For the text-containing cell, return its midpoint in [X, Y] coordinate format. 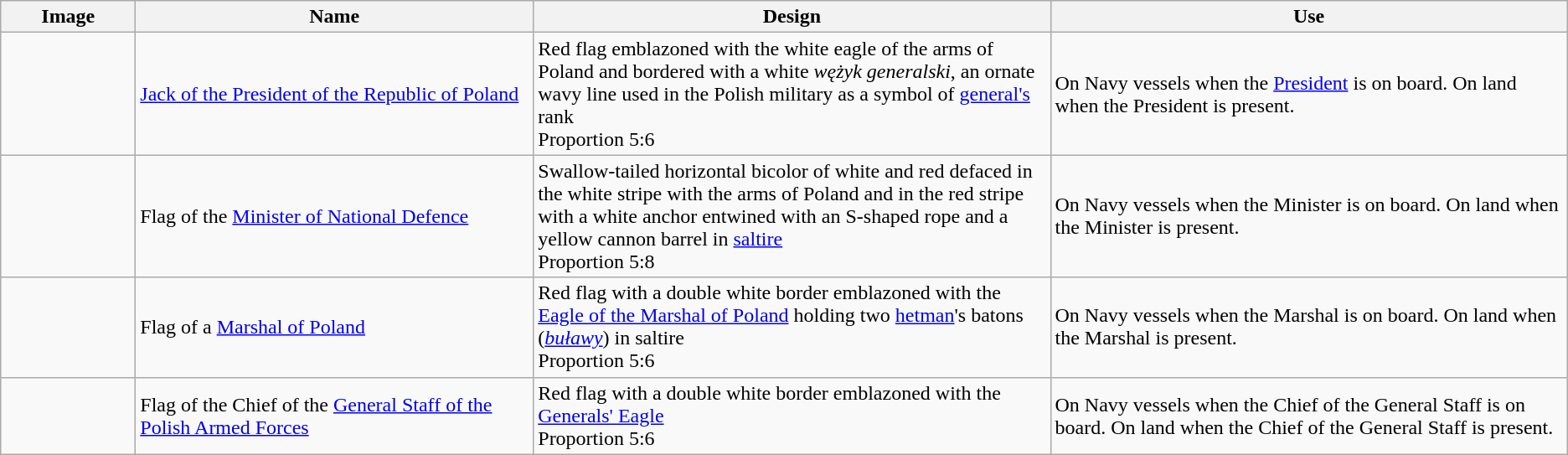
Flag of a Marshal of Poland [335, 327]
On Navy vessels when the Marshal is on board. On land when the Marshal is present. [1308, 327]
Red flag with a double white border emblazoned with the Eagle of the Marshal of Poland holding two hetman's batons (buławy) in saltire Proportion 5:6 [792, 327]
Jack of the President of the Republic of Poland [335, 94]
Flag of the Minister of National Defence [335, 216]
Flag of the Chief of the General Staff of the Polish Armed Forces [335, 416]
On Navy vessels when the Chief of the General Staff is on board. On land when the Chief of the General Staff is present. [1308, 416]
Image [69, 17]
Red flag with a double white border emblazoned with the Generals' Eagle Proportion 5:6 [792, 416]
Name [335, 17]
On Navy vessels when the Minister is on board. On land when the Minister is present. [1308, 216]
Design [792, 17]
On Navy vessels when the President is on board. On land when the President is present. [1308, 94]
Use [1308, 17]
